For the text-containing cell, return its midpoint in [X, Y] coordinate format. 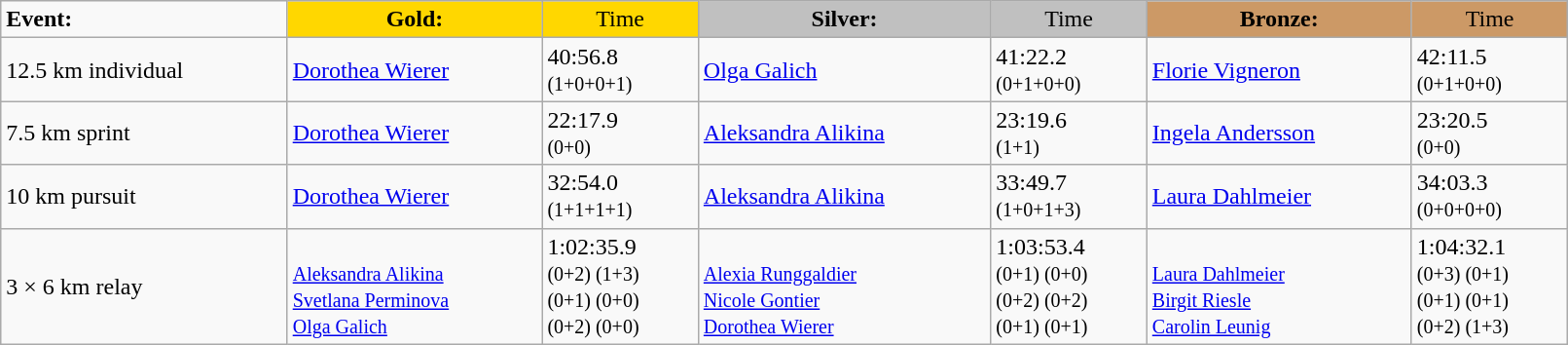
40:56.8(1+0+0+1) [620, 70]
Gold: [415, 19]
1:04:32.1(0+3) (0+1)(0+1) (0+1)(0+2) (1+3) [1489, 287]
Ingela Andersson [1279, 133]
23:19.6(1+1) [1069, 133]
Laura DahlmeierBirgit RiesleCarolin Leunig [1279, 287]
Laura Dahlmeier [1279, 197]
10 km pursuit [144, 197]
Olga Galich [844, 70]
32:54.0(1+1+1+1) [620, 197]
42:11.5(0+1+0+0) [1489, 70]
Aleksandra AlikinaSvetlana PerminovaOlga Galich [415, 287]
41:22.2(0+1+0+0) [1069, 70]
12.5 km individual [144, 70]
Event: [144, 19]
23:20.5(0+0) [1489, 133]
Florie Vigneron [1279, 70]
3 × 6 km relay [144, 287]
33:49.7(1+0+1+3) [1069, 197]
7.5 km sprint [144, 133]
1:03:53.4(0+1) (0+0)(0+2) (0+2)(0+1) (0+1) [1069, 287]
22:17.9(0+0) [620, 133]
Silver: [844, 19]
Bronze: [1279, 19]
1:02:35.9(0+2) (1+3)(0+1) (0+0)(0+2) (0+0) [620, 287]
Alexia RunggaldierNicole GontierDorothea Wierer [844, 287]
34:03.3(0+0+0+0) [1489, 197]
